Scan for the cell matching the given text and deliver its (x, y) coordinate at center. 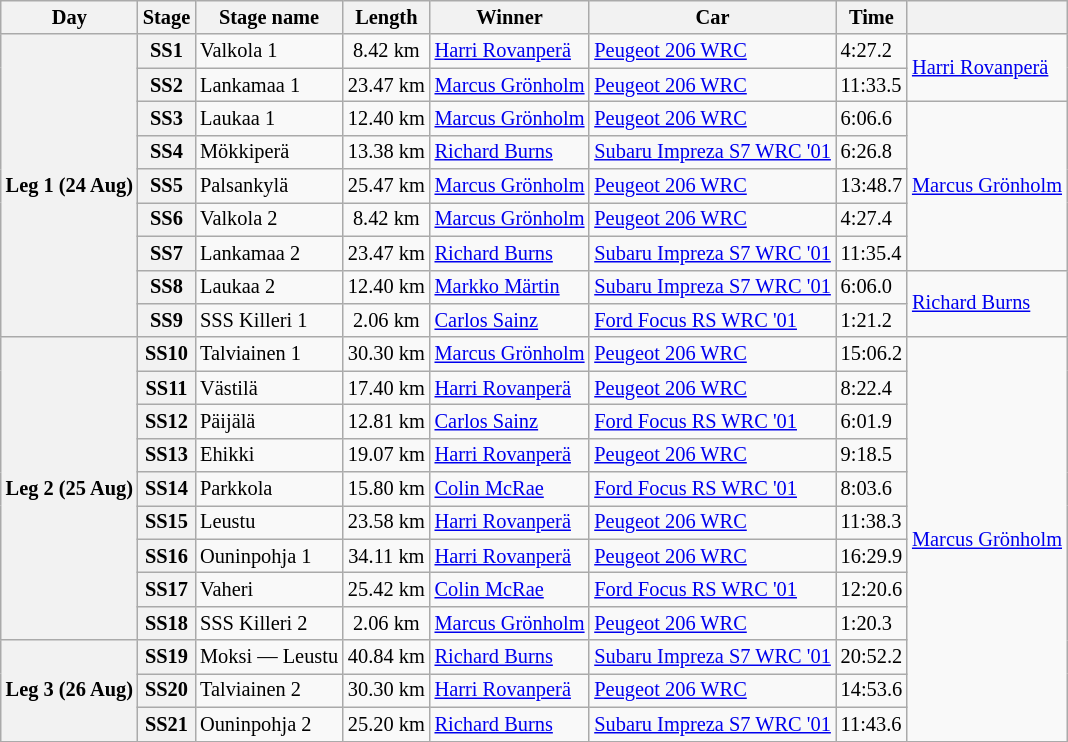
Ehikki (269, 455)
6:06.0 (872, 287)
11:35.4 (872, 253)
Leustu (269, 522)
Winner (510, 17)
SS15 (166, 522)
Päijälä (269, 421)
25.20 km (386, 724)
SS7 (166, 253)
4:27.4 (872, 219)
14:53.6 (872, 690)
Valkola 2 (269, 219)
SS3 (166, 118)
Talviainen 2 (269, 690)
25.42 km (386, 589)
19.07 km (386, 455)
Leg 3 (26 Aug) (70, 690)
34.11 km (386, 556)
Palsankylä (269, 186)
4:27.2 (872, 51)
1:21.2 (872, 320)
16:29.9 (872, 556)
Day (70, 17)
Markko Märtin (510, 287)
SS1 (166, 51)
Moksi — Leustu (269, 657)
SS21 (166, 724)
SS2 (166, 85)
40.84 km (386, 657)
15:06.2 (872, 354)
Leg 1 (24 Aug) (70, 186)
Car (712, 17)
Length (386, 17)
SSS Killeri 1 (269, 320)
17.40 km (386, 388)
Ouninpohja 2 (269, 724)
6:06.6 (872, 118)
Laukaa 1 (269, 118)
Stage (166, 17)
Valkola 1 (269, 51)
Lankamaa 1 (269, 85)
11:43.6 (872, 724)
SS8 (166, 287)
20:52.2 (872, 657)
Västilä (269, 388)
SS17 (166, 589)
Ouninpohja 1 (269, 556)
Leg 2 (25 Aug) (70, 488)
Talviainen 1 (269, 354)
11:38.3 (872, 522)
SS5 (166, 186)
23.58 km (386, 522)
SS13 (166, 455)
SS12 (166, 421)
SS20 (166, 690)
SS6 (166, 219)
25.47 km (386, 186)
9:18.5 (872, 455)
SS10 (166, 354)
SS11 (166, 388)
6:01.9 (872, 421)
11:33.5 (872, 85)
Time (872, 17)
Laukaa 2 (269, 287)
12.81 km (386, 421)
Parkkola (269, 489)
1:20.3 (872, 623)
8:03.6 (872, 489)
Mökkiperä (269, 152)
SS4 (166, 152)
SSS Killeri 2 (269, 623)
SS14 (166, 489)
13.38 km (386, 152)
13:48.7 (872, 186)
15.80 km (386, 489)
SS18 (166, 623)
SS9 (166, 320)
SS19 (166, 657)
Vaheri (269, 589)
12:20.6 (872, 589)
Stage name (269, 17)
8:22.4 (872, 388)
Lankamaa 2 (269, 253)
SS16 (166, 556)
6:26.8 (872, 152)
